Search for the cell housing the specified text and yield its (X, Y) center coordinate. 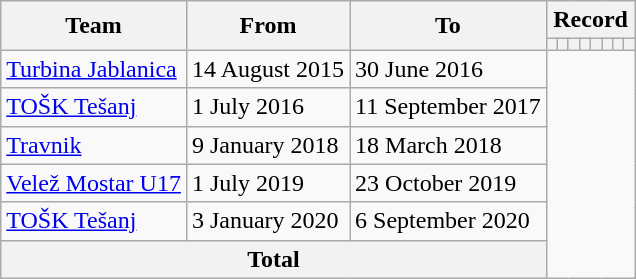
From (268, 26)
1 July 2019 (268, 183)
6 September 2020 (448, 221)
Velež Mostar U17 (94, 183)
14 August 2015 (268, 69)
9 January 2018 (268, 145)
11 September 2017 (448, 107)
To (448, 26)
3 January 2020 (268, 221)
Travnik (94, 145)
30 June 2016 (448, 69)
1 July 2016 (268, 107)
Record (590, 20)
23 October 2019 (448, 183)
18 March 2018 (448, 145)
Team (94, 26)
Total (274, 259)
Turbina Jablanica (94, 69)
